Capture the cell that displays the provided text and extract its [x, y] central coordinate. 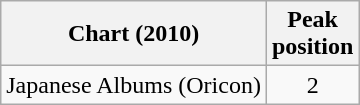
2 [312, 85]
Japanese Albums (Oricon) [134, 85]
Chart (2010) [134, 34]
Peakposition [312, 34]
